From the cell containing the given text, extract its center point as (x, y) coordinate. 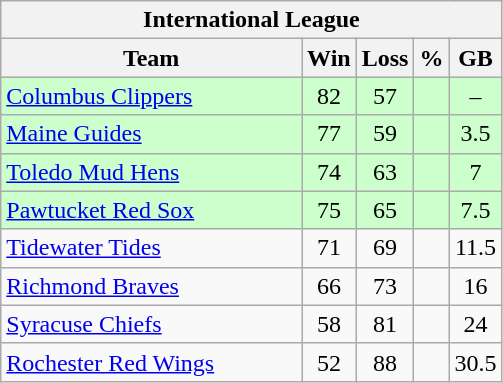
66 (330, 286)
63 (385, 172)
11.5 (476, 248)
59 (385, 134)
Pawtucket Red Sox (152, 210)
Win (330, 58)
24 (476, 324)
– (476, 96)
Maine Guides (152, 134)
Tidewater Tides (152, 248)
16 (476, 286)
Team (152, 58)
75 (330, 210)
7.5 (476, 210)
69 (385, 248)
74 (330, 172)
Syracuse Chiefs (152, 324)
71 (330, 248)
% (432, 58)
81 (385, 324)
73 (385, 286)
International League (252, 20)
Richmond Braves (152, 286)
82 (330, 96)
3.5 (476, 134)
58 (330, 324)
52 (330, 362)
Loss (385, 58)
Columbus Clippers (152, 96)
57 (385, 96)
Rochester Red Wings (152, 362)
65 (385, 210)
GB (476, 58)
Toledo Mud Hens (152, 172)
30.5 (476, 362)
88 (385, 362)
7 (476, 172)
77 (330, 134)
